Find where the given text appears and provide that cell's center as (x, y) coordinate. 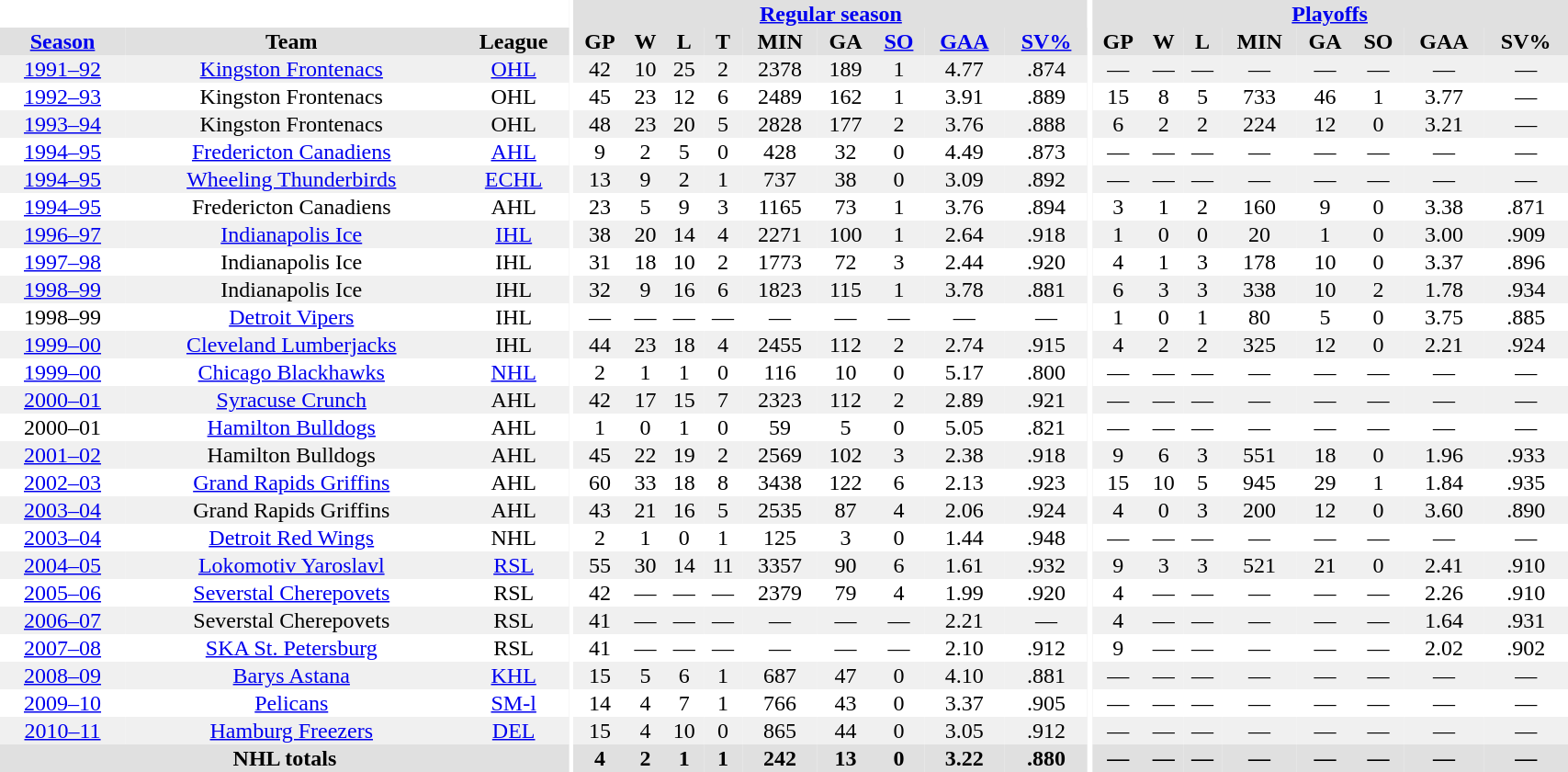
.880 (1046, 758)
3.09 (964, 179)
2323 (780, 400)
2535 (780, 510)
2.64 (964, 234)
2001–02 (62, 455)
KHL (513, 675)
.909 (1526, 234)
80 (1259, 317)
47 (845, 675)
1.84 (1444, 482)
46 (1325, 96)
1773 (780, 262)
Regular season (831, 14)
.885 (1526, 317)
3.05 (964, 731)
178 (1259, 262)
4.10 (964, 675)
1.44 (964, 538)
73 (845, 207)
19 (684, 455)
3.60 (1444, 510)
338 (1259, 289)
224 (1259, 124)
3.77 (1444, 96)
2379 (780, 593)
122 (845, 482)
2010–11 (62, 731)
17 (645, 400)
1992–93 (62, 96)
160 (1259, 207)
2006–07 (62, 620)
.890 (1526, 510)
1993–94 (62, 124)
115 (845, 289)
2.06 (964, 510)
59 (780, 427)
1991–92 (62, 69)
1165 (780, 207)
31 (601, 262)
2489 (780, 96)
.889 (1046, 96)
30 (645, 565)
1.96 (1444, 455)
177 (845, 124)
Hamburg Freezers (291, 731)
3438 (780, 482)
Cleveland Lumberjacks (291, 345)
22 (645, 455)
.874 (1046, 69)
33 (645, 482)
2455 (780, 345)
2.26 (1444, 593)
2008–09 (62, 675)
3.78 (964, 289)
2378 (780, 69)
2.38 (964, 455)
ECHL (513, 179)
2828 (780, 124)
87 (845, 510)
72 (845, 262)
945 (1259, 482)
DEL (513, 731)
Team (291, 41)
3.21 (1444, 124)
3.00 (1444, 234)
29 (1325, 482)
.948 (1046, 538)
3.22 (964, 758)
2.74 (964, 345)
SM-l (513, 703)
5.05 (964, 427)
.934 (1526, 289)
521 (1259, 565)
102 (845, 455)
3.38 (1444, 207)
162 (845, 96)
Pelicans (291, 703)
90 (845, 565)
79 (845, 593)
766 (780, 703)
.923 (1046, 482)
T (723, 41)
100 (845, 234)
.800 (1046, 372)
865 (780, 731)
.935 (1526, 482)
55 (601, 565)
189 (845, 69)
.892 (1046, 179)
551 (1259, 455)
Barys Astana (291, 675)
Detroit Vipers (291, 317)
.894 (1046, 207)
1996–97 (62, 234)
2.13 (964, 482)
200 (1259, 510)
2.41 (1444, 565)
Season (62, 41)
2271 (780, 234)
2007–08 (62, 648)
.932 (1046, 565)
1823 (780, 289)
.921 (1046, 400)
Playoffs (1330, 14)
.905 (1046, 703)
1.78 (1444, 289)
.931 (1526, 620)
1997–98 (62, 262)
.888 (1046, 124)
NHL totals (285, 758)
4.77 (964, 69)
3357 (780, 565)
1.64 (1444, 620)
Lokomotiv Yaroslavl (291, 565)
.933 (1526, 455)
2569 (780, 455)
737 (780, 179)
Chicago Blackhawks (291, 372)
48 (601, 124)
.821 (1046, 427)
687 (780, 675)
4.49 (964, 152)
3.91 (964, 96)
2005–06 (62, 593)
733 (1259, 96)
.896 (1526, 262)
1.99 (964, 593)
428 (780, 152)
2002–03 (62, 482)
25 (684, 69)
.902 (1526, 648)
2009–10 (62, 703)
Detroit Red Wings (291, 538)
2.89 (964, 400)
Wheeling Thunderbirds (291, 179)
2.10 (964, 648)
242 (780, 758)
League (513, 41)
125 (780, 538)
60 (601, 482)
.915 (1046, 345)
SKA St. Petersburg (291, 648)
11 (723, 565)
325 (1259, 345)
.871 (1526, 207)
5.17 (964, 372)
.873 (1046, 152)
2004–05 (62, 565)
3.75 (1444, 317)
2.02 (1444, 648)
1.61 (964, 565)
Syracuse Crunch (291, 400)
116 (780, 372)
2.44 (964, 262)
